Return [X, Y] of the center of cell containing provided text 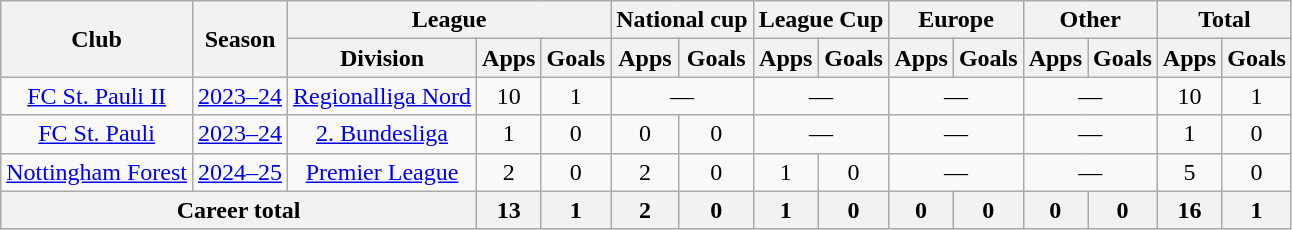
League [450, 20]
5 [1189, 172]
Europe [956, 20]
FC St. Pauli II [97, 96]
16 [1189, 210]
Nottingham Forest [97, 172]
Club [97, 39]
Total [1224, 20]
League Cup [821, 20]
2024–25 [240, 172]
Division [382, 58]
Regionalliga Nord [382, 96]
National cup [682, 20]
2. Bundesliga [382, 134]
13 [509, 210]
FC St. Pauli [97, 134]
Season [240, 39]
Premier League [382, 172]
Other [1090, 20]
Career total [239, 210]
